From the cell containing the given text, extract its center point as [X, Y] coordinate. 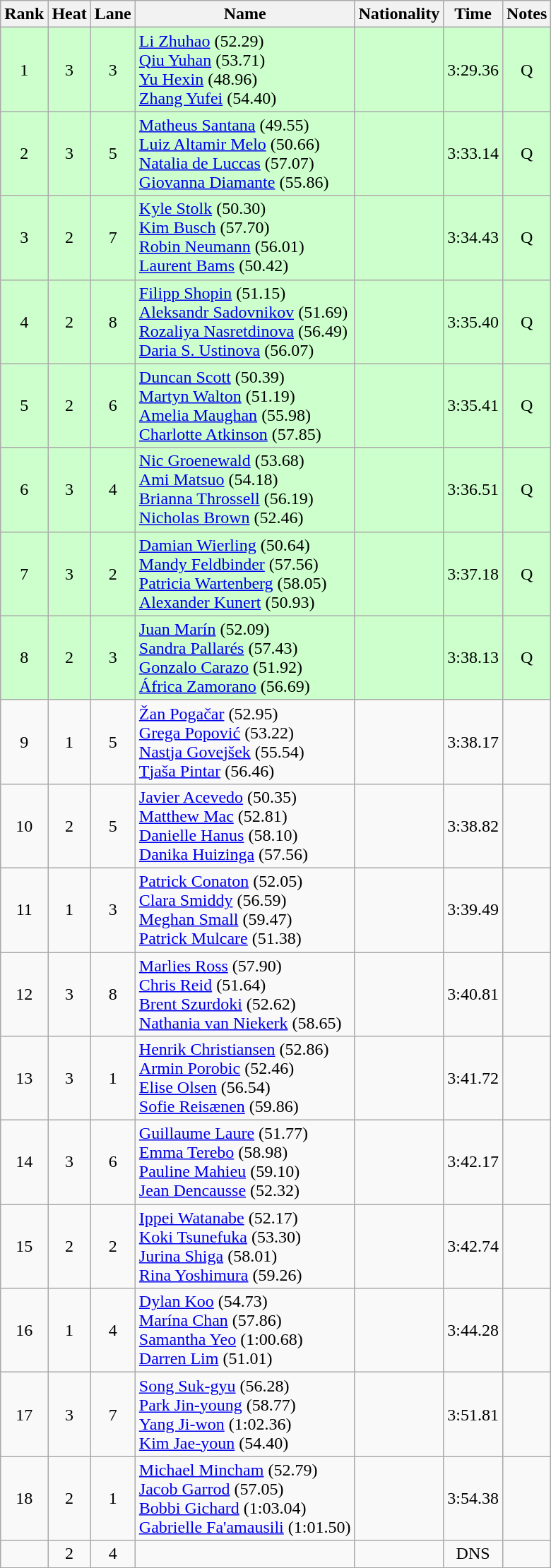
Time [473, 14]
14 [24, 1162]
3:36.51 [473, 490]
3:54.38 [473, 1498]
Nationality [399, 14]
Lane [113, 14]
Matheus Santana (49.55)Luiz Altamir Melo (50.66)Natalia de Luccas (57.07)Giovanna Diamante (55.86) [244, 154]
DNS [473, 1554]
3:29.36 [473, 69]
16 [24, 1330]
3:34.43 [473, 237]
Guillaume Laure (51.77)Emma Terebo (58.98)Pauline Mahieu (59.10)Jean Dencausse (52.32) [244, 1162]
Song Suk-gyu (56.28)Park Jin-young (58.77)Yang Ji-won (1:02.36)Kim Jae-youn (54.40) [244, 1415]
12 [24, 994]
3:42.74 [473, 1247]
3:38.82 [473, 826]
15 [24, 1247]
Nic Groenewald (53.68)Ami Matsuo (54.18)Brianna Throssell (56.19)Nicholas Brown (52.46) [244, 490]
3:38.13 [473, 658]
Michael Mincham (52.79)Jacob Garrod (57.05)Bobbi Gichard (1:03.04)Gabrielle Fa'amausili (1:01.50) [244, 1498]
Li Zhuhao (52.29)Qiu Yuhan (53.71)Yu Hexin (48.96)Zhang Yufei (54.40) [244, 69]
3:51.81 [473, 1415]
Javier Acevedo (50.35)Matthew Mac (52.81)Danielle Hanus (58.10)Danika Huizinga (57.56) [244, 826]
Juan Marín (52.09)Sandra Pallarés (57.43)Gonzalo Carazo (51.92)África Zamorano (56.69) [244, 658]
3:42.17 [473, 1162]
Patrick Conaton (52.05)Clara Smiddy (56.59)Meghan Small (59.47)Patrick Mulcare (51.38) [244, 909]
Filipp Shopin (51.15)Aleksandr Sadovnikov (51.69)Rozaliya Nasretdinova (56.49)Daria S. Ustinova (56.07) [244, 322]
3:39.49 [473, 909]
13 [24, 1079]
17 [24, 1415]
Dylan Koo (54.73)Marína Chan (57.86)Samantha Yeo (1:00.68)Darren Lim (51.01) [244, 1330]
9 [24, 741]
3:41.72 [473, 1079]
3:35.40 [473, 322]
Notes [526, 14]
3:35.41 [473, 405]
Heat [69, 14]
3:38.17 [473, 741]
Duncan Scott (50.39)Martyn Walton (51.19)Amelia Maughan (55.98)Charlotte Atkinson (57.85) [244, 405]
Kyle Stolk (50.30)Kim Busch (57.70)Robin Neumann (56.01)Laurent Bams (50.42) [244, 237]
Name [244, 14]
Rank [24, 14]
Žan Pogačar (52.95)Grega Popović (53.22)Nastja Govejšek (55.54)Tjaša Pintar (56.46) [244, 741]
11 [24, 909]
3:40.81 [473, 994]
3:44.28 [473, 1330]
Ippei Watanabe (52.17)Koki Tsunefuka (53.30)Jurina Shiga (58.01)Rina Yoshimura (59.26) [244, 1247]
3:33.14 [473, 154]
3:37.18 [473, 573]
10 [24, 826]
18 [24, 1498]
Henrik Christiansen (52.86)Armin Porobic (52.46)Elise Olsen (56.54)Sofie Reisænen (59.86) [244, 1079]
Marlies Ross (57.90)Chris Reid (51.64)Brent Szurdoki (52.62)Nathania van Niekerk (58.65) [244, 994]
Damian Wierling (50.64)Mandy Feldbinder (57.56)Patricia Wartenberg (58.05)Alexander Kunert (50.93) [244, 573]
